For the text-containing cell, return its midpoint in [x, y] coordinate format. 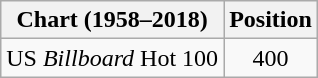
Position [271, 20]
Chart (1958–2018) [112, 20]
US Billboard Hot 100 [112, 58]
400 [271, 58]
